From the cell containing the given text, extract its center point as (X, Y) coordinate. 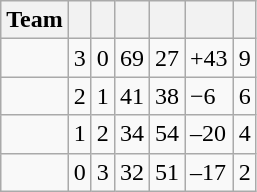
51 (166, 172)
−6 (210, 96)
9 (244, 58)
54 (166, 134)
+43 (210, 58)
Team (35, 20)
–20 (210, 134)
27 (166, 58)
–17 (210, 172)
34 (132, 134)
4 (244, 134)
69 (132, 58)
6 (244, 96)
41 (132, 96)
32 (132, 172)
38 (166, 96)
